Locate the cell with the specified text and output its [X, Y] center coordinate. 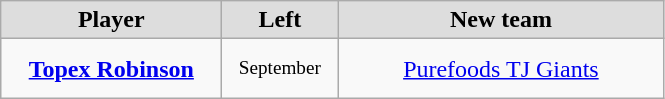
Topex Robinson [112, 69]
September [280, 69]
Left [280, 20]
Player [112, 20]
Purefoods TJ Giants [501, 69]
New team [501, 20]
